Locate the cell with the specified text and output its [X, Y] center coordinate. 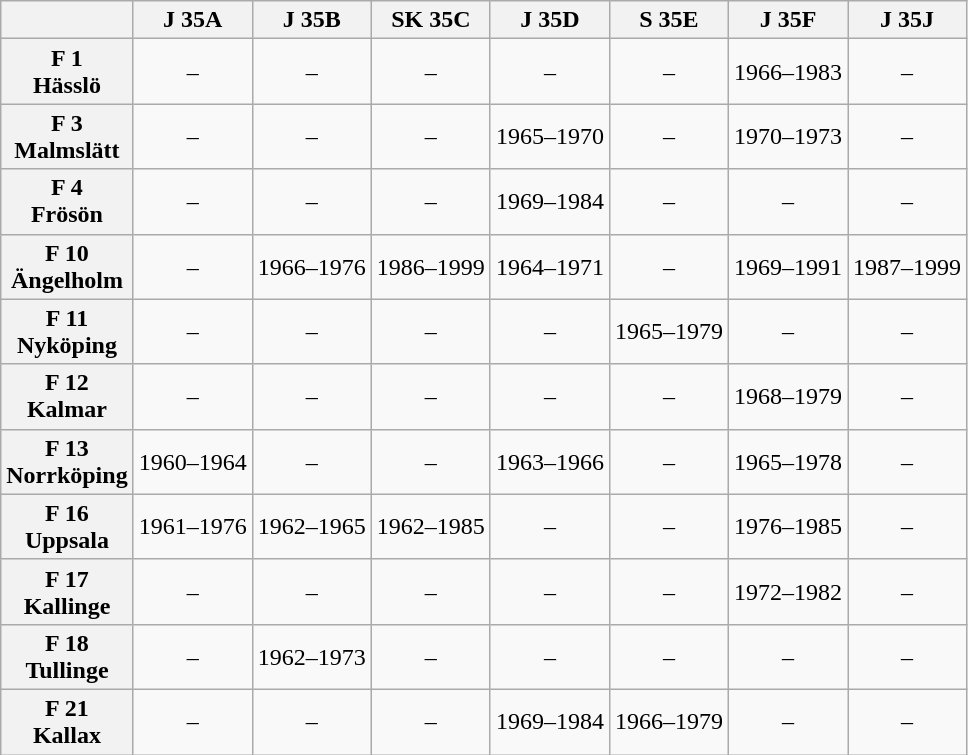
F 10Ängelholm [67, 266]
J 35B [312, 20]
1964–1971 [550, 266]
1961–1976 [192, 526]
1970–1973 [788, 136]
1969–1991 [788, 266]
J 35A [192, 20]
J 35F [788, 20]
F 16Uppsala [67, 526]
1966–1983 [788, 72]
J 35D [550, 20]
1966–1979 [668, 722]
F 13Norrköping [67, 462]
1972–1982 [788, 592]
F 12Kalmar [67, 396]
1965–1970 [550, 136]
1962–1965 [312, 526]
1987–1999 [908, 266]
F 17Kallinge [67, 592]
F 18Tullinge [67, 656]
1966–1976 [312, 266]
1965–1978 [788, 462]
1968–1979 [788, 396]
J 35J [908, 20]
1963–1966 [550, 462]
F 11Nyköping [67, 332]
F 4Frösön [67, 202]
S 35E [668, 20]
1976–1985 [788, 526]
1960–1964 [192, 462]
F 21Kallax [67, 722]
1962–1985 [430, 526]
F 1Hässlö [67, 72]
1986–1999 [430, 266]
1965–1979 [668, 332]
SK 35C [430, 20]
1962–1973 [312, 656]
F 3Malmslätt [67, 136]
